From the cell containing the given text, extract its center point as (x, y) coordinate. 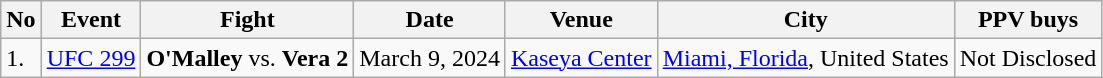
Miami, Florida, United States (806, 58)
Kaseya Center (581, 58)
Not Disclosed (1028, 58)
City (806, 20)
Venue (581, 20)
O'Malley vs. Vera 2 (248, 58)
No (21, 20)
Event (91, 20)
UFC 299 (91, 58)
March 9, 2024 (430, 58)
Fight (248, 20)
PPV buys (1028, 20)
Date (430, 20)
1. (21, 58)
